Locate the cell with the specified text and output its (X, Y) center coordinate. 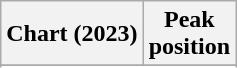
Peakposition (189, 34)
Chart (2023) (72, 34)
